For the text-containing cell, return its midpoint in [x, y] coordinate format. 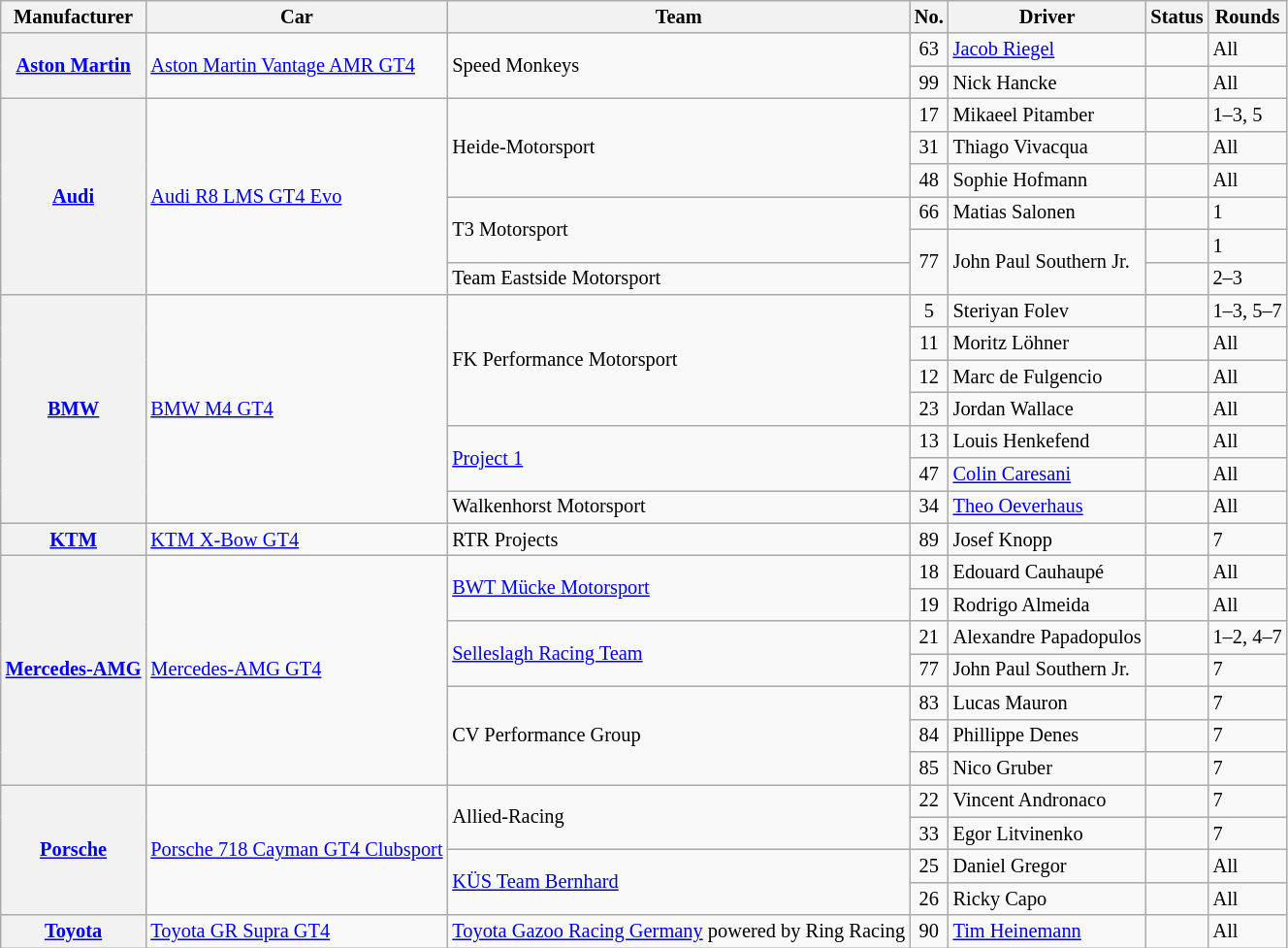
90 [929, 932]
84 [929, 736]
31 [929, 147]
22 [929, 801]
47 [929, 474]
Sophie Hofmann [1047, 180]
CV Performance Group [679, 736]
89 [929, 539]
Toyota Gazoo Racing Germany powered by Ring Racing [679, 932]
34 [929, 507]
T3 Motorsport [679, 229]
13 [929, 441]
Nick Hancke [1047, 82]
Edouard Cauhaupé [1047, 572]
Audi R8 LMS GT4 Evo [297, 196]
Matias Salonen [1047, 212]
Marc de Fulgencio [1047, 376]
Ricky Capo [1047, 899]
Alexandre Papadopulos [1047, 637]
Toyota GR Supra GT4 [297, 932]
Heide-Motorsport [679, 147]
Phillippe Denes [1047, 736]
Steriyan Folev [1047, 311]
Jordan Wallace [1047, 409]
18 [929, 572]
Porsche 718 Cayman GT4 Clubsport [297, 850]
No. [929, 16]
1–3, 5 [1247, 114]
Tim Heinemann [1047, 932]
11 [929, 343]
26 [929, 899]
Josef Knopp [1047, 539]
Status [1177, 16]
63 [929, 49]
1–3, 5–7 [1247, 311]
BMW [74, 409]
KTM [74, 539]
99 [929, 82]
Aston Martin Vantage AMR GT4 [297, 66]
5 [929, 311]
Walkenhorst Motorsport [679, 507]
25 [929, 866]
Aston Martin [74, 66]
Manufacturer [74, 16]
66 [929, 212]
21 [929, 637]
Nico Gruber [1047, 768]
Audi [74, 196]
Selleslagh Racing Team [679, 654]
KÜS Team Bernhard [679, 881]
Louis Henkefend [1047, 441]
2–3 [1247, 278]
Toyota [74, 932]
Colin Caresani [1047, 474]
12 [929, 376]
19 [929, 605]
85 [929, 768]
Vincent Andronaco [1047, 801]
Mikaeel Pitamber [1047, 114]
Moritz Löhner [1047, 343]
Allied-Racing [679, 817]
23 [929, 409]
Jacob Riegel [1047, 49]
Rodrigo Almeida [1047, 605]
Project 1 [679, 458]
1–2, 4–7 [1247, 637]
Lucas Mauron [1047, 703]
Speed Monkeys [679, 66]
48 [929, 180]
Team Eastside Motorsport [679, 278]
Porsche [74, 850]
Car [297, 16]
RTR Projects [679, 539]
Theo Oeverhaus [1047, 507]
Egor Litvinenko [1047, 834]
Team [679, 16]
KTM X-Bow GT4 [297, 539]
83 [929, 703]
Rounds [1247, 16]
Mercedes-AMG [74, 670]
Mercedes-AMG GT4 [297, 670]
Thiago Vivacqua [1047, 147]
Driver [1047, 16]
FK Performance Motorsport [679, 359]
17 [929, 114]
BMW M4 GT4 [297, 409]
BWT Mücke Motorsport [679, 588]
Daniel Gregor [1047, 866]
33 [929, 834]
